Extract the (x, y) coordinate from the center of the cell holding the provided text.  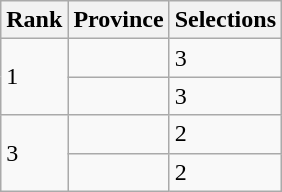
1 (34, 77)
Rank (34, 20)
Province (118, 20)
Selections (225, 20)
